Find where the given text appears and provide that cell's center as (X, Y) coordinate. 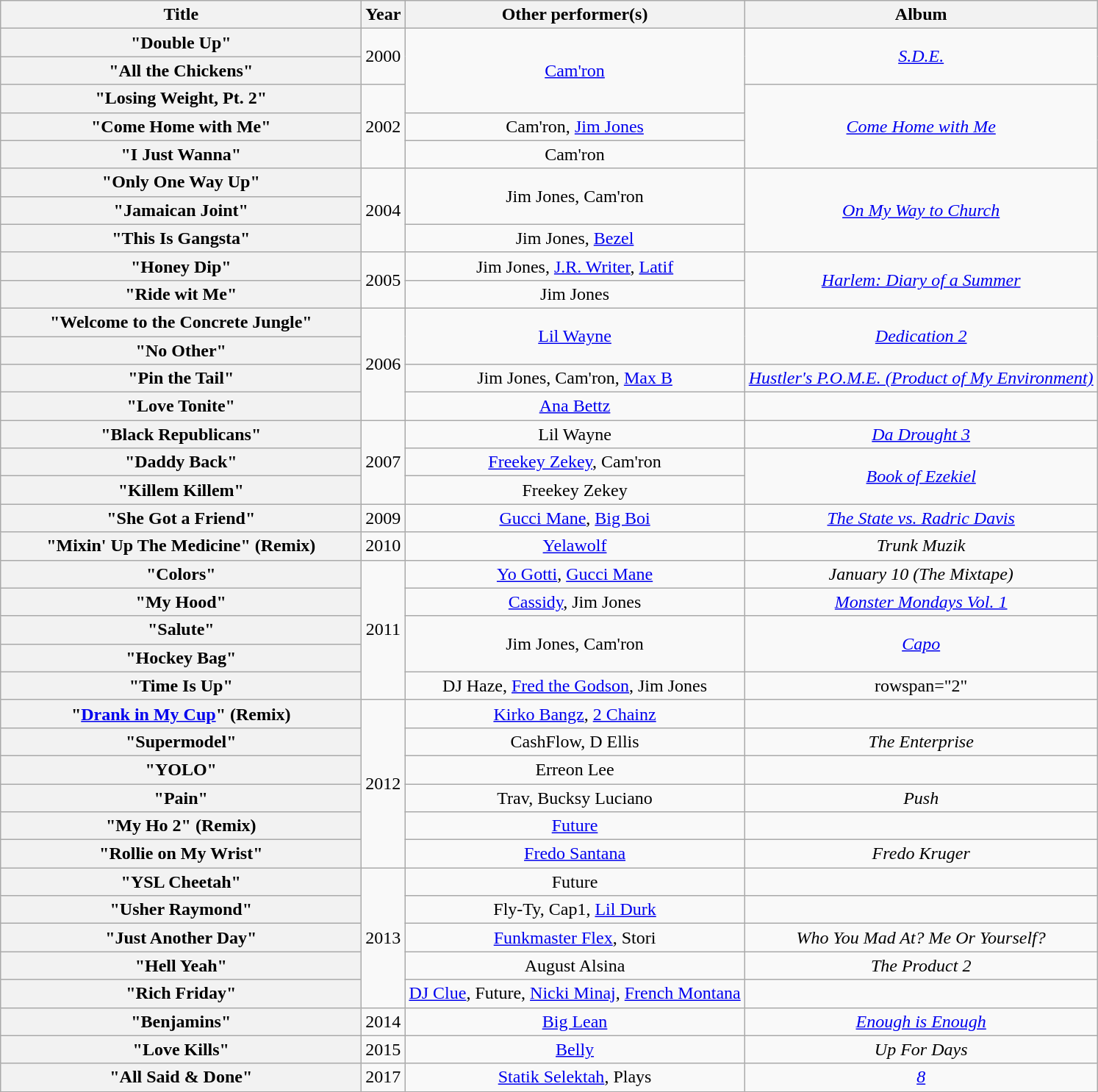
2013 (384, 938)
2012 (384, 783)
"YOLO" (181, 769)
Enough is Enough (921, 1021)
"Rollie on My Wrist" (181, 854)
S.D.E. (921, 57)
Funkmaster Flex, Stori (575, 938)
Jim Jones, J.R. Writer, Latif (575, 266)
8 (921, 1077)
"Pain" (181, 797)
Freekey Zekey (575, 490)
CashFlow, D Ellis (575, 741)
Jim Jones (575, 294)
Come Home with Me (921, 126)
2005 (384, 280)
"She Got a Friend" (181, 518)
"I Just Wanna" (181, 154)
Statik Selektah, Plays (575, 1077)
Jim Jones, Bezel (575, 238)
Big Lean (575, 1021)
"Drank in My Cup" (Remix) (181, 714)
Trav, Bucksy Luciano (575, 797)
The State vs. Radric Davis (921, 518)
Push (921, 797)
The Enterprise (921, 741)
Trunk Muzik (921, 546)
2015 (384, 1049)
The Product 2 (921, 966)
"Usher Raymond" (181, 910)
"Hell Yeah" (181, 966)
"Just Another Day" (181, 938)
2004 (384, 210)
"Benjamins" (181, 1021)
Kirko Bangz, 2 Chainz (575, 714)
Da Drought 3 (921, 434)
"Welcome to the Concrete Jungle" (181, 322)
Album (921, 15)
"My Hood" (181, 602)
Fredo Kruger (921, 854)
January 10 (The Mixtape) (921, 574)
2006 (384, 364)
"Love Kills" (181, 1049)
"No Other" (181, 351)
Other performer(s) (575, 15)
Dedication 2 (921, 336)
2010 (384, 546)
Belly (575, 1049)
DJ Haze, Fred the Godson, Jim Jones (575, 686)
Who You Mad At? Me Or Yourself? (921, 938)
"Hockey Bag" (181, 658)
rowspan="2" (921, 686)
"Daddy Back" (181, 462)
2014 (384, 1021)
DJ Clue, Future, Nicki Minaj, French Montana (575, 994)
"This Is Gangsta" (181, 238)
Up For Days (921, 1049)
Ana Bettz (575, 406)
Cassidy, Jim Jones (575, 602)
2000 (384, 57)
"Black Republicans" (181, 434)
"Rich Friday" (181, 994)
"Love Tonite" (181, 406)
Hustler's P.O.M.E. (Product of My Environment) (921, 378)
2007 (384, 462)
Fly-Ty, Cap1, Lil Durk (575, 910)
On My Way to Church (921, 210)
Year (384, 15)
"Time Is Up" (181, 686)
"All Said & Done" (181, 1077)
"Jamaican Joint" (181, 210)
Capo (921, 644)
2017 (384, 1077)
"Honey Dip" (181, 266)
"Salute" (181, 630)
"YSL Cheetah" (181, 882)
Cam'ron, Jim Jones (575, 126)
Monster Mondays Vol. 1 (921, 602)
Fredo Santana (575, 854)
2011 (384, 630)
"Only One Way Up" (181, 182)
"Ride wit Me" (181, 294)
"Colors" (181, 574)
"Losing Weight, Pt. 2" (181, 98)
Book of Ezekiel (921, 476)
Harlem: Diary of a Summer (921, 280)
Yelawolf (575, 546)
"All the Chickens" (181, 71)
2009 (384, 518)
"Supermodel" (181, 741)
August Alsina (575, 966)
Yo Gotti, Gucci Mane (575, 574)
2002 (384, 126)
"Killem Killem" (181, 490)
"Pin the Tail" (181, 378)
Erreon Lee (575, 769)
Gucci Mane, Big Boi (575, 518)
Title (181, 15)
"Come Home with Me" (181, 126)
"Double Up" (181, 43)
"Mixin' Up The Medicine" (Remix) (181, 546)
Freekey Zekey, Cam'ron (575, 462)
"My Ho 2" (Remix) (181, 826)
Jim Jones, Cam'ron, Max B (575, 378)
